Search for the cell housing the specified text and yield its [x, y] center coordinate. 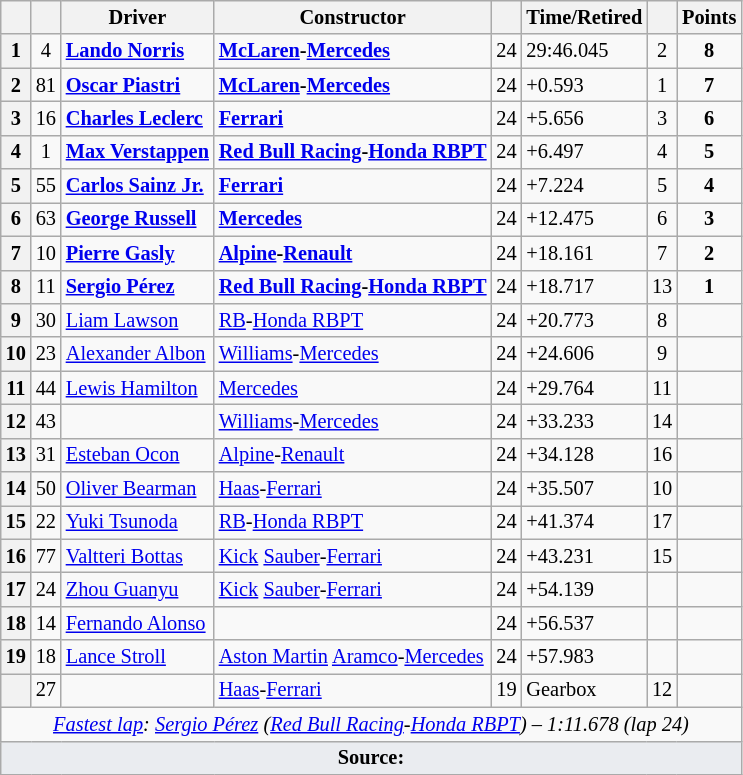
55 [46, 186]
+6.497 [585, 152]
+18.717 [585, 287]
Liam Lawson [138, 320]
Pierre Gasly [138, 253]
Points [709, 17]
Constructor [353, 17]
+24.606 [585, 354]
Fastest lap: Sergio Pérez (Red Bull Racing-Honda RBPT) – 1:11.678 (lap 24) [371, 724]
+7.224 [585, 186]
31 [46, 455]
Carlos Sainz Jr. [138, 186]
+29.764 [585, 388]
Gearbox [585, 690]
+12.475 [585, 219]
50 [46, 489]
Sergio Pérez [138, 287]
Lando Norris [138, 51]
Charles Leclerc [138, 118]
+57.983 [585, 657]
Yuki Tsunoda [138, 522]
Max Verstappen [138, 152]
29:46.045 [585, 51]
Alexander Albon [138, 354]
+54.139 [585, 589]
+56.537 [585, 623]
+5.656 [585, 118]
43 [46, 421]
+20.773 [585, 320]
23 [46, 354]
81 [46, 85]
+43.231 [585, 556]
+34.128 [585, 455]
+33.233 [585, 421]
44 [46, 388]
Zhou Guanyu [138, 589]
+0.593 [585, 85]
30 [46, 320]
+35.507 [585, 489]
George Russell [138, 219]
Lewis Hamilton [138, 388]
+18.161 [585, 253]
Driver [138, 17]
Lance Stroll [138, 657]
27 [46, 690]
Oscar Piastri [138, 85]
63 [46, 219]
22 [46, 522]
Valtteri Bottas [138, 556]
+41.374 [585, 522]
Esteban Ocon [138, 455]
Oliver Bearman [138, 489]
Time/Retired [585, 17]
Aston Martin Aramco-Mercedes [353, 657]
77 [46, 556]
Fernando Alonso [138, 623]
Source: [371, 758]
